Provide the [X, Y] coordinate of the cell's center where the given text is located.  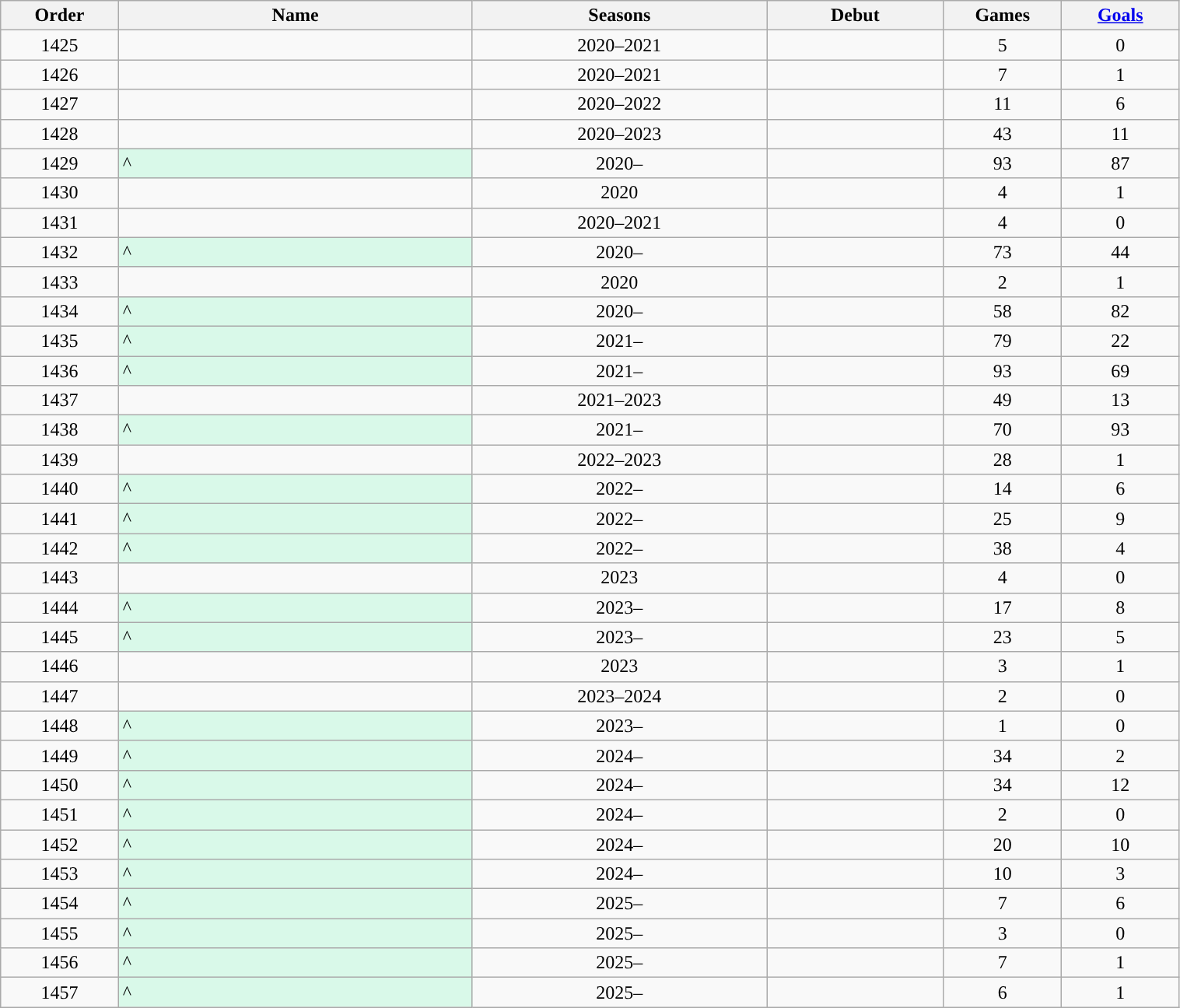
1441 [60, 519]
1454 [60, 904]
70 [1003, 430]
1445 [60, 637]
2022–2023 [619, 460]
1425 [60, 45]
1437 [60, 401]
Goals [1121, 16]
Debut [856, 16]
1456 [60, 963]
1431 [60, 222]
73 [1003, 252]
1444 [60, 607]
8 [1121, 607]
9 [1121, 519]
1439 [60, 460]
22 [1121, 341]
1455 [60, 933]
1442 [60, 548]
49 [1003, 401]
Games [1003, 16]
Seasons [619, 16]
25 [1003, 519]
2020–2023 [619, 134]
1428 [60, 134]
23 [1003, 637]
1438 [60, 430]
44 [1121, 252]
1449 [60, 755]
14 [1003, 489]
1429 [60, 163]
1435 [60, 341]
79 [1003, 341]
17 [1003, 607]
28 [1003, 460]
1434 [60, 311]
12 [1121, 785]
1446 [60, 667]
1450 [60, 785]
1430 [60, 193]
2023–2024 [619, 696]
1427 [60, 104]
1448 [60, 726]
1440 [60, 489]
20 [1003, 844]
1443 [60, 578]
1453 [60, 874]
1432 [60, 252]
1436 [60, 371]
38 [1003, 548]
Name [296, 16]
43 [1003, 134]
1452 [60, 844]
13 [1121, 401]
1447 [60, 696]
82 [1121, 311]
87 [1121, 163]
1433 [60, 282]
Order [60, 16]
1451 [60, 814]
1426 [60, 75]
58 [1003, 311]
2021–2023 [619, 401]
1457 [60, 992]
2020–2022 [619, 104]
69 [1121, 371]
